Capture the cell that displays the provided text and extract its [X, Y] central coordinate. 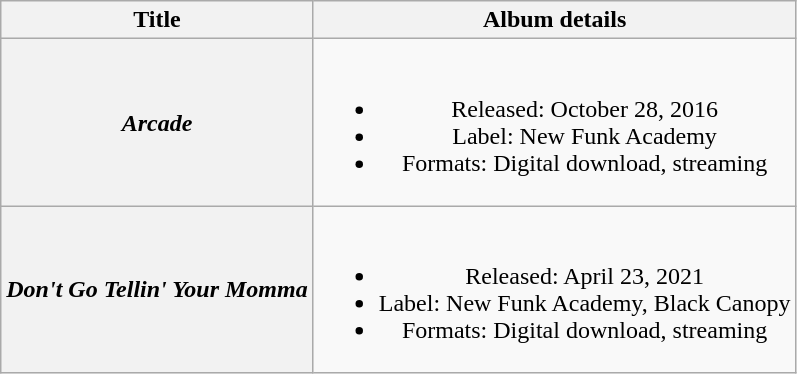
Released: October 28, 2016Label: New Funk AcademyFormats: Digital download, streaming [554, 122]
Arcade [157, 122]
Album details [554, 20]
Title [157, 20]
Released: April 23, 2021Label: New Funk Academy, Black CanopyFormats: Digital download, streaming [554, 290]
Don't Go Tellin' Your Momma [157, 290]
